Return (X, Y) of the center of cell containing provided text 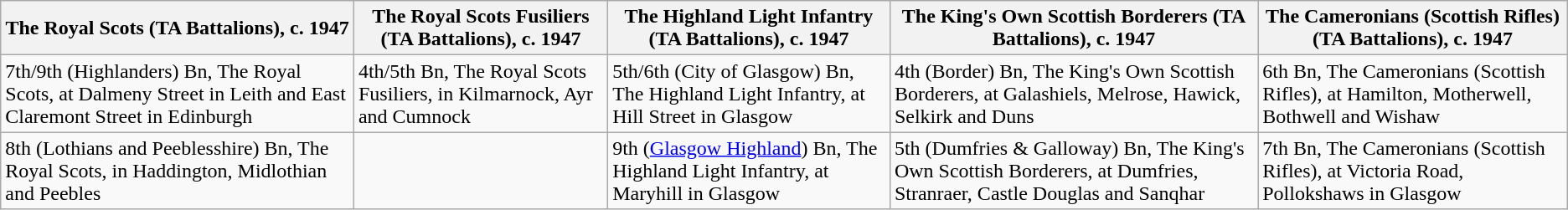
9th (Glasgow Highland) Bn, The Highland Light Infantry, at Maryhill in Glasgow (749, 171)
4th/5th Bn, The Royal Scots Fusiliers, in Kilmarnock, Ayr and Cumnock (481, 94)
6th Bn, The Cameronians (Scottish Rifles), at Hamilton, Motherwell, Bothwell and Wishaw (1413, 94)
8th (Lothians and Peeblesshire) Bn, The Royal Scots, in Haddington, Midlothian and Peebles (178, 171)
The Royal Scots (TA Battalions), c. 1947 (178, 28)
The Royal Scots Fusiliers (TA Battalions), c. 1947 (481, 28)
The Highland Light Infantry (TA Battalions), c. 1947 (749, 28)
5th/6th (City of Glasgow) Bn, The Highland Light Infantry, at Hill Street in Glasgow (749, 94)
The King's Own Scottish Borderers (TA Battalions), c. 1947 (1074, 28)
7th/9th (Highlanders) Bn, The Royal Scots, at Dalmeny Street in Leith and East Claremont Street in Edinburgh (178, 94)
7th Bn, The Cameronians (Scottish Rifles), at Victoria Road, Pollokshaws in Glasgow (1413, 171)
5th (Dumfries & Galloway) Bn, The King's Own Scottish Borderers, at Dumfries, Stranraer, Castle Douglas and Sanqhar (1074, 171)
4th (Border) Bn, The King's Own Scottish Borderers, at Galashiels, Melrose, Hawick, Selkirk and Duns (1074, 94)
The Cameronians (Scottish Rifles) (TA Battalions), c. 1947 (1413, 28)
